From the cell containing the given text, extract its center point as [X, Y] coordinate. 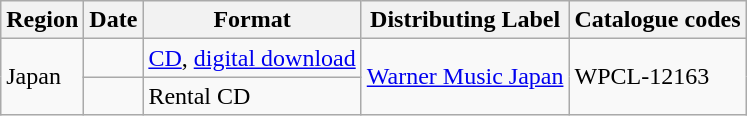
Distributing Label [465, 20]
Date [114, 20]
Japan [42, 77]
CD, digital download [252, 58]
Format [252, 20]
Rental CD [252, 96]
Region [42, 20]
Catalogue codes [658, 20]
Warner Music Japan [465, 77]
WPCL-12163 [658, 77]
